Extract the (X, Y) coordinate from the center of the cell holding the provided text.  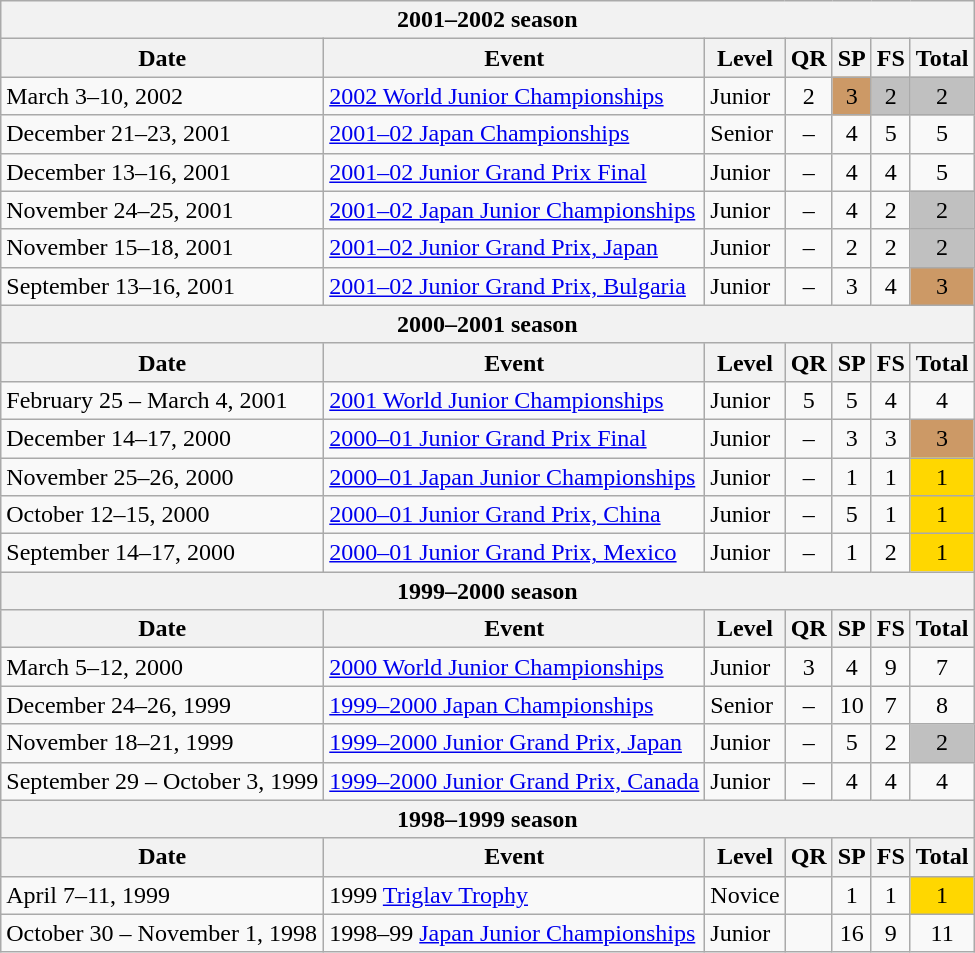
1999–2000 season (488, 591)
October 30 – November 1, 1998 (162, 933)
2001–02 Junior Grand Prix Final (514, 172)
September 14–17, 2000 (162, 553)
2000–01 Junior Grand Prix, Mexico (514, 553)
October 12–15, 2000 (162, 515)
December 24–26, 1999 (162, 705)
2001 World Junior Championships (514, 400)
1999 Triglav Trophy (514, 895)
December 13–16, 2001 (162, 172)
2001–02 Japan Junior Championships (514, 210)
8 (942, 705)
10 (852, 705)
1999–2000 Junior Grand Prix, Canada (514, 781)
2001–02 Junior Grand Prix, Bulgaria (514, 286)
2000–2001 season (488, 324)
September 13–16, 2001 (162, 286)
November 24–25, 2001 (162, 210)
April 7–11, 1999 (162, 895)
1998–1999 season (488, 819)
2001–02 Junior Grand Prix, Japan (514, 248)
2000 World Junior Championships (514, 667)
November 25–26, 2000 (162, 477)
1999–2000 Junior Grand Prix, Japan (514, 743)
11 (942, 933)
2000–01 Japan Junior Championships (514, 477)
2000–01 Junior Grand Prix, China (514, 515)
September 29 – October 3, 1999 (162, 781)
November 15–18, 2001 (162, 248)
1999–2000 Japan Championships (514, 705)
1998–99 Japan Junior Championships (514, 933)
February 25 – March 4, 2001 (162, 400)
December 14–17, 2000 (162, 438)
2001–2002 season (488, 20)
16 (852, 933)
Novice (745, 895)
December 21–23, 2001 (162, 134)
March 5–12, 2000 (162, 667)
March 3–10, 2002 (162, 96)
2000–01 Junior Grand Prix Final (514, 438)
November 18–21, 1999 (162, 743)
2001–02 Japan Championships (514, 134)
2002 World Junior Championships (514, 96)
